Pinpoint the cell where the given text exists, returning its (X, Y) midpoint coordinate. 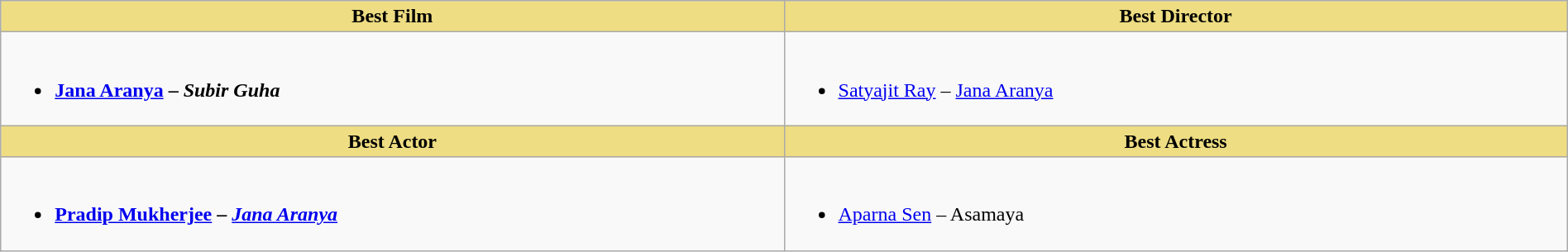
Best Film (392, 17)
Best Director (1176, 17)
Jana Aranya – Subir Guha (392, 79)
Pradip Mukherjee – Jana Aranya (392, 203)
Aparna Sen – Asamaya (1176, 203)
Best Actor (392, 141)
Satyajit Ray – Jana Aranya (1176, 79)
Best Actress (1176, 141)
